From the cell containing the given text, extract its center point as [x, y] coordinate. 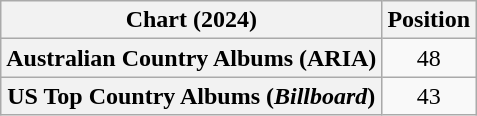
Position [429, 20]
48 [429, 58]
Australian Country Albums (ARIA) [192, 58]
US Top Country Albums (Billboard) [192, 96]
43 [429, 96]
Chart (2024) [192, 20]
